Return (X, Y) of the center of cell containing provided text 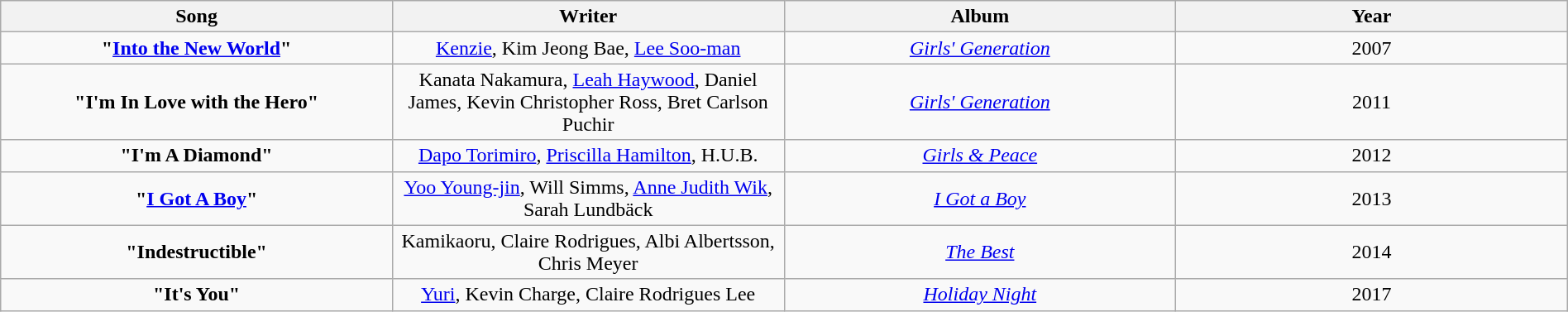
"It's You" (197, 295)
I Got a Boy (980, 199)
Yuri, Kevin Charge, Claire Rodrigues Lee (588, 295)
Song (197, 17)
2012 (1372, 156)
Kanata Nakamura, Leah Haywood, Daniel James, Kevin Christopher Ross, Bret Carlson Puchir (588, 102)
"I Got A Boy" (197, 199)
"Indestructible" (197, 252)
"Into the New World" (197, 48)
Girls & Peace (980, 156)
Kamikaoru, Claire Rodrigues, Albi Albertsson, Chris Meyer (588, 252)
"I'm A Diamond" (197, 156)
2014 (1372, 252)
2017 (1372, 295)
2013 (1372, 199)
Kenzie, Kim Jeong Bae, Lee Soo-man (588, 48)
Writer (588, 17)
2007 (1372, 48)
The Best (980, 252)
2011 (1372, 102)
Album (980, 17)
Yoo Young-jin, Will Simms, Anne Judith Wik, Sarah Lundbäck (588, 199)
Year (1372, 17)
Holiday Night (980, 295)
"I'm In Love with the Hero" (197, 102)
Dapo Torimiro, Priscilla Hamilton, H.U.B. (588, 156)
